Return [X, Y] of the center of cell containing provided text 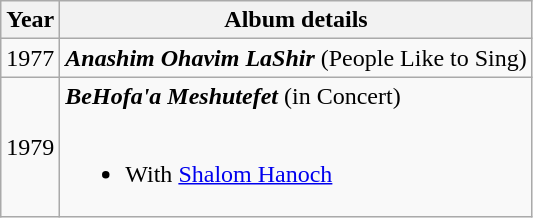
BeHofa'a Meshutefet (in Concert)With Shalom Hanoch [296, 147]
1977 [30, 58]
Album details [296, 20]
1979 [30, 147]
Anashim Ohavim LaShir (People Like to Sing) [296, 58]
Year [30, 20]
